From the cell containing the given text, extract its center point as (X, Y) coordinate. 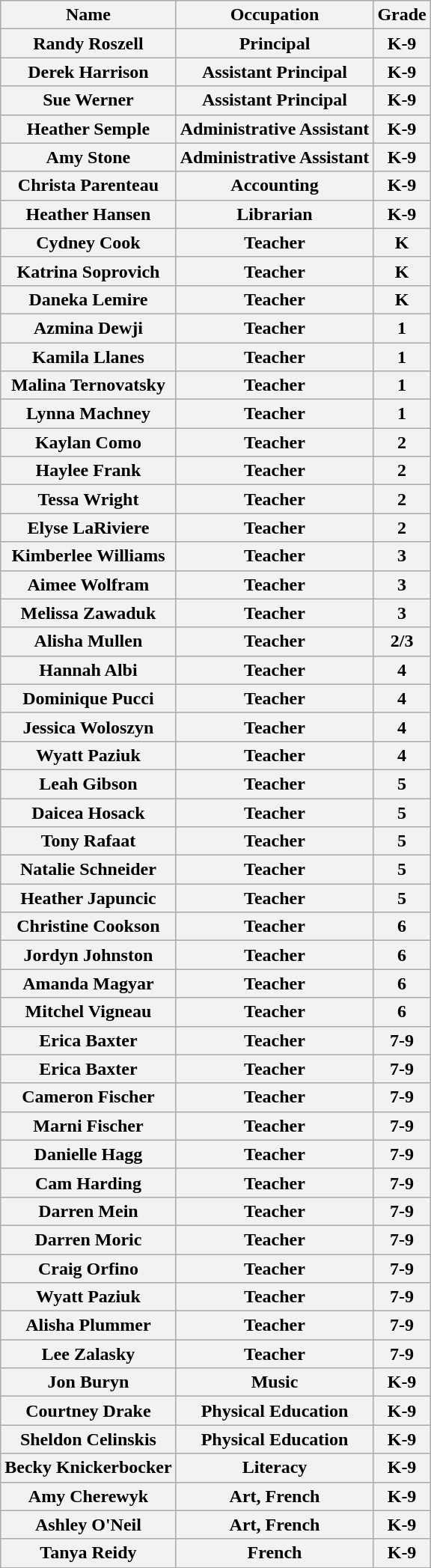
Courtney Drake (88, 1411)
Katrina Soprovich (88, 271)
Sheldon Celinskis (88, 1439)
2/3 (402, 641)
Darren Mein (88, 1211)
Christa Parenteau (88, 186)
Lynna Machney (88, 414)
Grade (402, 15)
Darren Moric (88, 1239)
Derek Harrison (88, 72)
Tessa Wright (88, 499)
Ashley O'Neil (88, 1525)
Heather Hansen (88, 214)
Christine Cookson (88, 927)
Elyse LaRiviere (88, 528)
Lee Zalasky (88, 1354)
Kamila Llanes (88, 357)
Jon Buryn (88, 1382)
Kaylan Como (88, 442)
Daicea Hosack (88, 812)
Danielle Hagg (88, 1154)
Principal (275, 43)
Melissa Zawaduk (88, 613)
Cameron Fischer (88, 1097)
Kimberlee Williams (88, 556)
Tanya Reidy (88, 1553)
Cydney Cook (88, 242)
Hannah Albi (88, 670)
Music (275, 1382)
Leah Gibson (88, 784)
Malina Ternovatsky (88, 385)
Azmina Dewji (88, 328)
Amanda Magyar (88, 983)
Dominique Pucci (88, 698)
Daneka Lemire (88, 299)
French (275, 1553)
Librarian (275, 214)
Heather Semple (88, 129)
Alisha Mullen (88, 641)
Jordyn Johnston (88, 955)
Accounting (275, 186)
Mitchel Vigneau (88, 1012)
Tony Rafaat (88, 841)
Heather Japuncic (88, 898)
Cam Harding (88, 1183)
Craig Orfino (88, 1269)
Randy Roszell (88, 43)
Aimee Wolfram (88, 585)
Amy Stone (88, 157)
Amy Cherewyk (88, 1496)
Literacy (275, 1468)
Alisha Plummer (88, 1326)
Jessica Woloszyn (88, 727)
Natalie Schneider (88, 870)
Sue Werner (88, 100)
Marni Fischer (88, 1126)
Name (88, 15)
Occupation (275, 15)
Haylee Frank (88, 471)
Becky Knickerbocker (88, 1468)
